Output the [X, Y] coordinate of the center of the cell containing the given text.  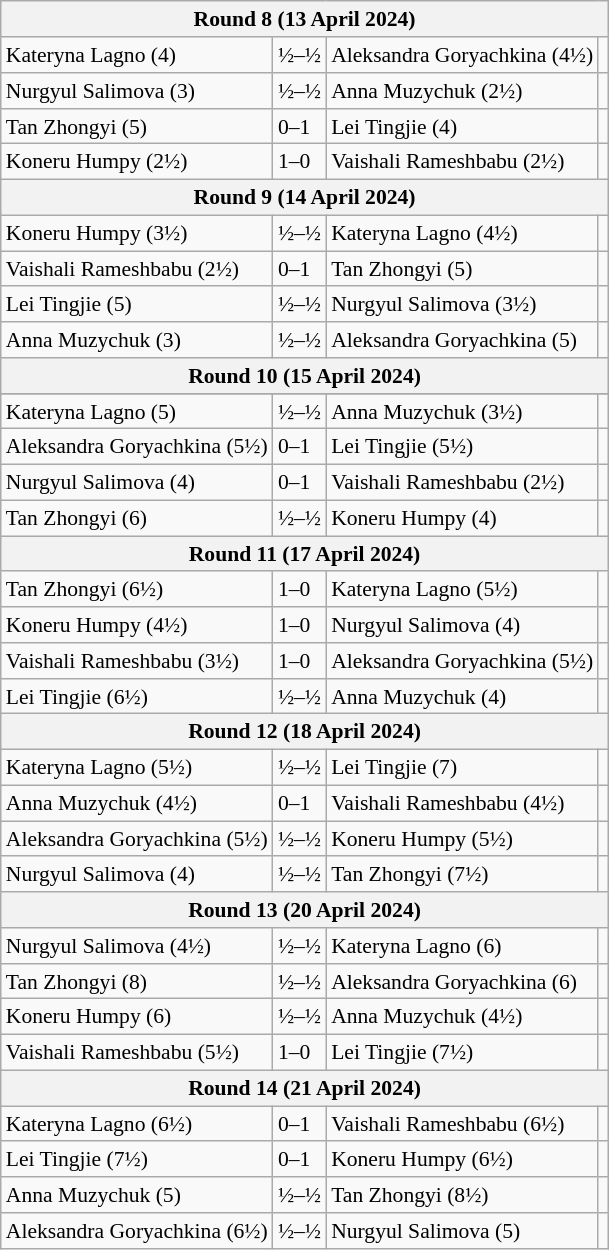
Kateryna Lagno (6½) [137, 1124]
Tan Zhongyi (7½) [462, 874]
Nurgyul Salimova (4½) [137, 946]
Round 8 (13 April 2024) [305, 19]
Tan Zhongyi (8) [137, 981]
Aleksandra Goryachkina (5) [462, 340]
Round 14 (21 April 2024) [305, 1088]
Koneru Humpy (5½) [462, 839]
Koneru Humpy (2½) [137, 162]
Kateryna Lagno (4½) [462, 233]
Round 12 (18 April 2024) [305, 732]
Koneru Humpy (6½) [462, 1159]
Koneru Humpy (4) [462, 518]
Aleksandra Goryachkina (4½) [462, 55]
Aleksandra Goryachkina (6) [462, 981]
Tan Zhongyi (6½) [137, 589]
Kateryna Lagno (5) [137, 411]
Koneru Humpy (4½) [137, 625]
Vaishali Rameshbabu (6½) [462, 1124]
Tan Zhongyi (6) [137, 518]
Nurgyul Salimova (3½) [462, 304]
Round 9 (14 April 2024) [305, 197]
Lei Tingjie (5½) [462, 447]
Koneru Humpy (3½) [137, 233]
Round 13 (20 April 2024) [305, 910]
Nurgyul Salimova (5) [462, 1231]
Anna Muzychuk (3½) [462, 411]
Vaishali Rameshbabu (3½) [137, 661]
Lei Tingjie (4) [462, 126]
Vaishali Rameshbabu (5½) [137, 1052]
Anna Muzychuk (2½) [462, 91]
Kateryna Lagno (4) [137, 55]
Kateryna Lagno (6) [462, 946]
Lei Tingjie (7) [462, 767]
Vaishali Rameshbabu (4½) [462, 803]
Tan Zhongyi (8½) [462, 1195]
Anna Muzychuk (3) [137, 340]
Aleksandra Goryachkina (6½) [137, 1231]
Koneru Humpy (6) [137, 1017]
Anna Muzychuk (5) [137, 1195]
Lei Tingjie (6½) [137, 696]
Round 11 (17 April 2024) [305, 554]
Round 10 (15 April 2024) [305, 376]
Lei Tingjie (5) [137, 304]
Nurgyul Salimova (3) [137, 91]
Anna Muzychuk (4) [462, 696]
